Extract the [X, Y] coordinate from the center of the cell holding the provided text.  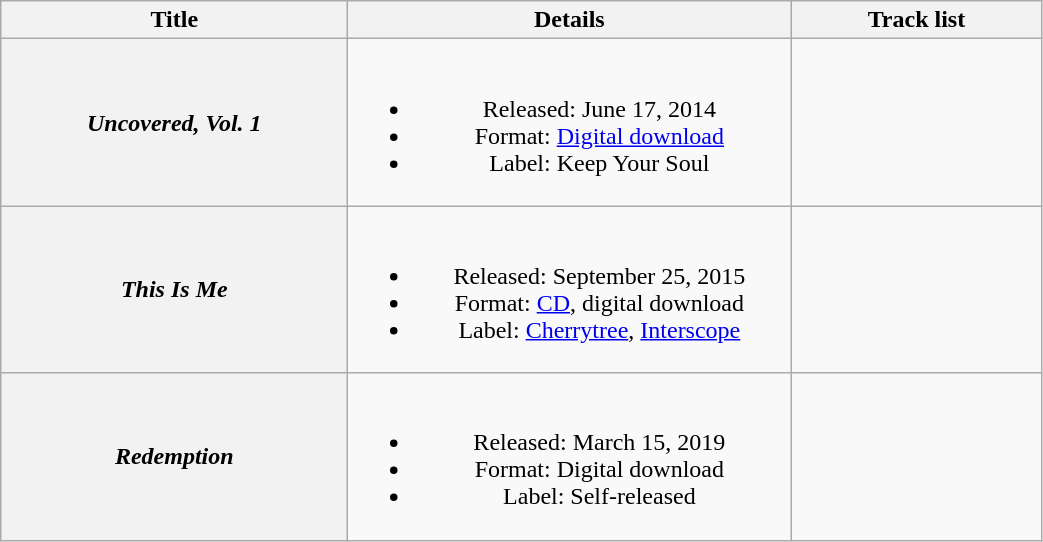
Redemption [174, 456]
Released: March 15, 2019Format: Digital downloadLabel: Self-released [570, 456]
Title [174, 20]
Details [570, 20]
Released: June 17, 2014Format: Digital downloadLabel: Keep Your Soul [570, 122]
Track list [916, 20]
Released: September 25, 2015Format: CD, digital downloadLabel: Cherrytree, Interscope [570, 290]
This Is Me [174, 290]
Uncovered, Vol. 1 [174, 122]
